Return [X, Y] of the center of cell containing provided text 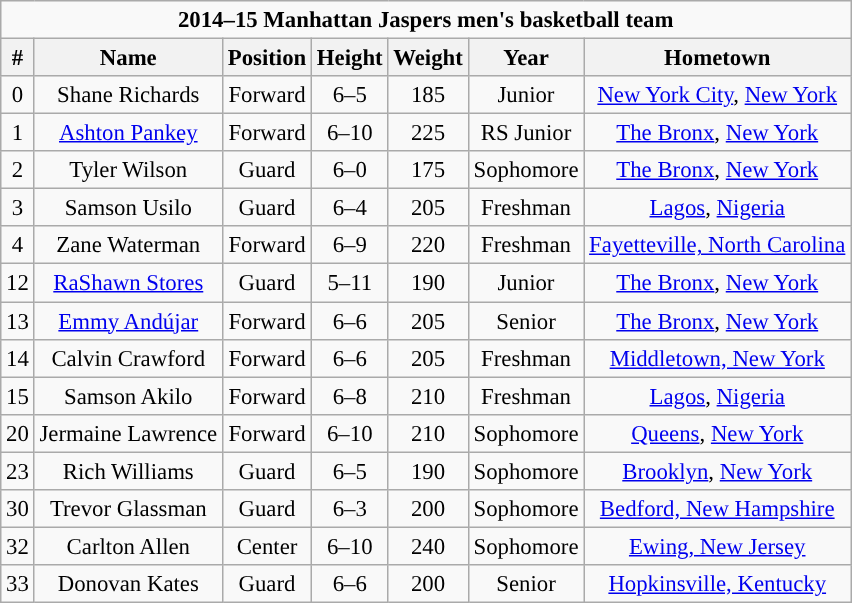
14 [18, 358]
# [18, 58]
6–8 [350, 396]
Height [350, 58]
Calvin Crawford [128, 358]
Year [526, 58]
Position [266, 58]
Fayetteville, North Carolina [718, 245]
Tyler Wilson [128, 170]
175 [428, 170]
6–9 [350, 245]
Queens, New York [718, 433]
Carlton Allen [128, 546]
1 [18, 133]
RaShawn Stores [128, 283]
4 [18, 245]
220 [428, 245]
Ewing, New Jersey [718, 546]
2014–15 Manhattan Jaspers men's basketball team [426, 20]
Emmy Andújar [128, 321]
Jermaine Lawrence [128, 433]
185 [428, 95]
33 [18, 584]
15 [18, 396]
6–3 [350, 509]
32 [18, 546]
Samson Akilo [128, 396]
30 [18, 509]
0 [18, 95]
Zane Waterman [128, 245]
Samson Usilo [128, 208]
225 [428, 133]
20 [18, 433]
Donovan Kates [128, 584]
Weight [428, 58]
Center [266, 546]
13 [18, 321]
Ashton Pankey [128, 133]
5–11 [350, 283]
3 [18, 208]
2 [18, 170]
Shane Richards [128, 95]
New York City, New York [718, 95]
12 [18, 283]
Trevor Glassman [128, 509]
Brooklyn, New York [718, 471]
6–4 [350, 208]
6–0 [350, 170]
Hometown [718, 58]
Rich Williams [128, 471]
23 [18, 471]
Name [128, 58]
Hopkinsville, Kentucky [718, 584]
Middletown, New York [718, 358]
Bedford, New Hampshire [718, 509]
RS Junior [526, 133]
240 [428, 546]
